Output the [x, y] coordinate of the center of the cell containing the given text.  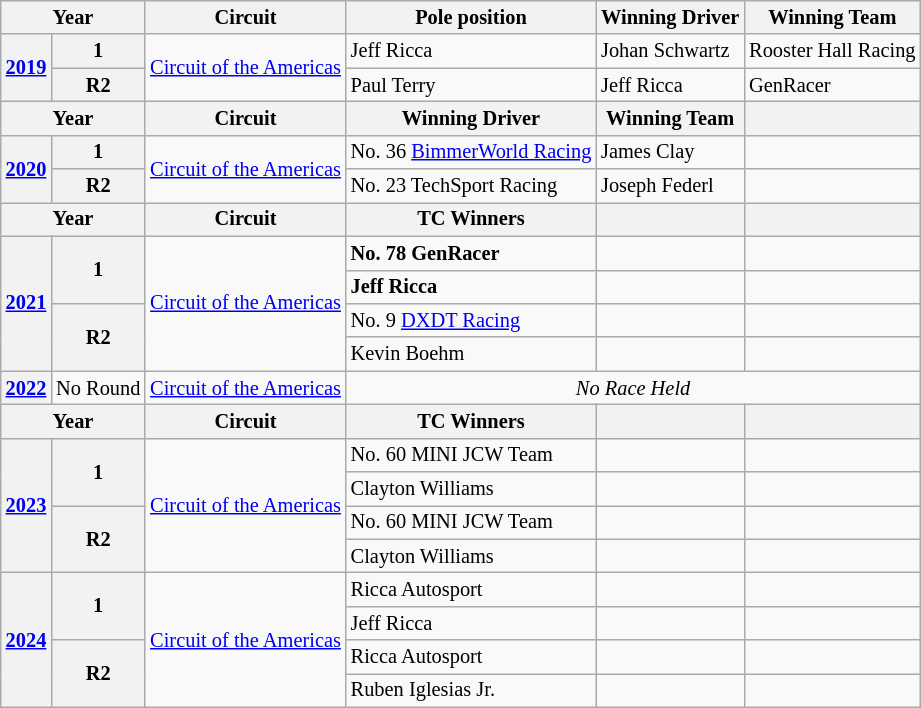
Rooster Hall Racing [832, 51]
2024 [26, 640]
2020 [26, 168]
2022 [26, 388]
Paul Terry [471, 85]
Pole position [471, 17]
Ruben Iglesias Jr. [471, 690]
Joseph Federl [670, 186]
Kevin Boehm [471, 354]
No. 36 BimmerWorld Racing [471, 152]
No Race Held [634, 388]
No. 78 GenRacer [471, 253]
No. 9 DXDT Racing [471, 320]
GenRacer [832, 85]
2023 [26, 506]
2021 [26, 304]
No Round [98, 388]
2019 [26, 68]
James Clay [670, 152]
Johan Schwartz [670, 51]
No. 23 TechSport Racing [471, 186]
